For the text-containing cell, return its midpoint in [X, Y] coordinate format. 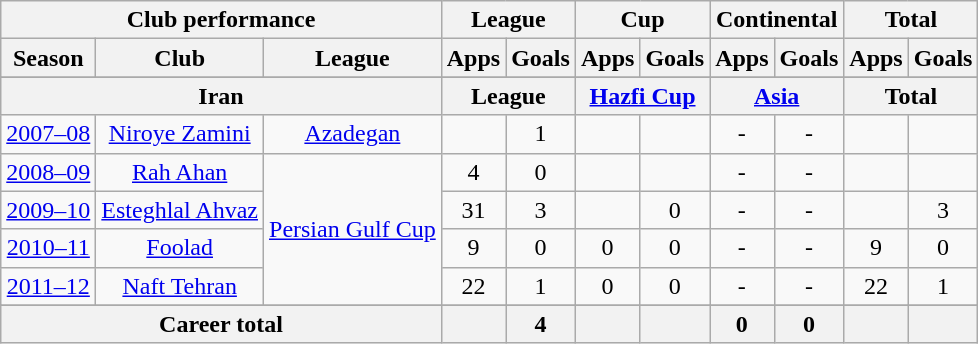
Persian Gulf Cup [353, 229]
Season [48, 58]
Career total [221, 324]
Hazfi Cup [642, 96]
2008–09 [48, 172]
Azadegan [353, 134]
Club performance [221, 20]
Club [180, 58]
2007–08 [48, 134]
Asia [777, 96]
Foolad [180, 248]
2009–10 [48, 210]
Iran [221, 96]
Cup [642, 20]
Niroye Zamini [180, 134]
2010–11 [48, 248]
Continental [777, 20]
Esteghlal Ahvaz [180, 210]
Rah Ahan [180, 172]
31 [473, 210]
2011–12 [48, 286]
Naft Tehran [180, 286]
